Return (x, y) of the center of cell containing provided text 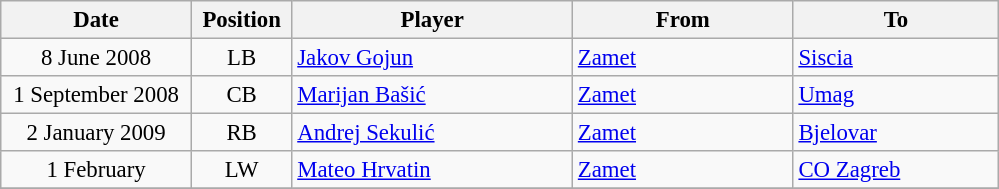
2 January 2009 (96, 133)
RB (242, 133)
1 February (96, 170)
CO Zagreb (896, 170)
LW (242, 170)
LB (242, 58)
From (684, 20)
Date (96, 20)
Umag (896, 95)
Mateo Hrvatin (432, 170)
Position (242, 20)
Jakov Gojun (432, 58)
To (896, 20)
Siscia (896, 58)
Andrej Sekulić (432, 133)
Marijan Bašić (432, 95)
Player (432, 20)
CB (242, 95)
8 June 2008 (96, 58)
1 September 2008 (96, 95)
Bjelovar (896, 133)
